Detect which cell encompasses the target text, then output its (X, Y) center coordinate. 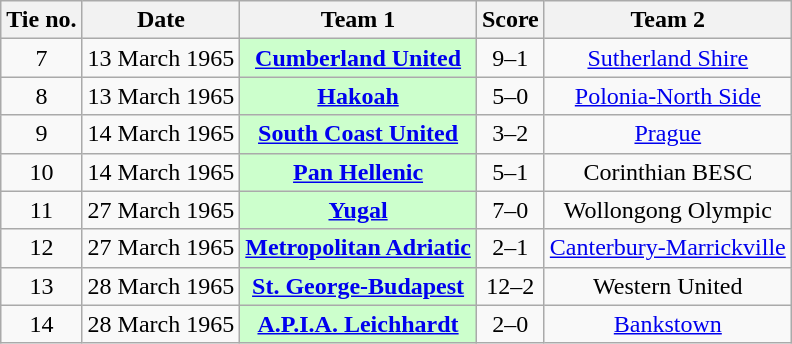
Cumberland United (358, 58)
Western United (668, 286)
A.P.I.A. Leichhardt (358, 324)
Polonia-North Side (668, 96)
12–2 (510, 286)
Team 2 (668, 20)
2–1 (510, 248)
5–0 (510, 96)
7–0 (510, 210)
Score (510, 20)
St. George-Budapest (358, 286)
10 (42, 172)
Hakoah (358, 96)
11 (42, 210)
12 (42, 248)
Team 1 (358, 20)
9–1 (510, 58)
Pan Hellenic (358, 172)
Wollongong Olympic (668, 210)
Yugal (358, 210)
7 (42, 58)
Canterbury-Marrickville (668, 248)
South Coast United (358, 134)
3–2 (510, 134)
8 (42, 96)
Prague (668, 134)
5–1 (510, 172)
Metropolitan Adriatic (358, 248)
Tie no. (42, 20)
Corinthian BESC (668, 172)
9 (42, 134)
13 (42, 286)
Date (161, 20)
2–0 (510, 324)
Bankstown (668, 324)
14 (42, 324)
Sutherland Shire (668, 58)
